Output the [x, y] coordinate of the center of the cell containing the given text.  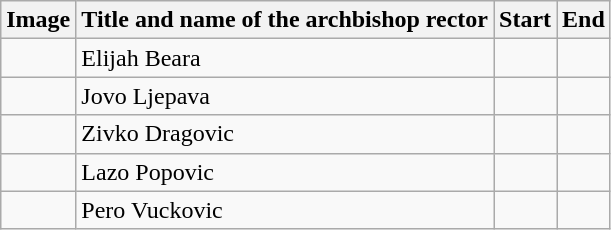
Zivko Dragovic [285, 134]
Pero Vuckovic [285, 210]
Lazo Popovic [285, 172]
End [584, 20]
Start [526, 20]
Jovo Ljepava [285, 96]
Elijah Beara [285, 58]
Title and name of the archbishop rector [285, 20]
Image [38, 20]
